From the cell containing the given text, extract its center point as (x, y) coordinate. 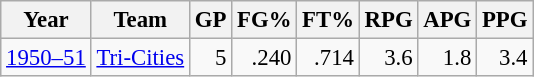
RPG (388, 20)
Year (46, 20)
APG (448, 20)
.714 (328, 58)
Team (140, 20)
FT% (328, 20)
Tri-Cities (140, 58)
1.8 (448, 58)
1950–51 (46, 58)
5 (210, 58)
PPG (505, 20)
FG% (264, 20)
.240 (264, 58)
GP (210, 20)
3.4 (505, 58)
3.6 (388, 58)
